Return (X, Y) of the center of cell containing provided text 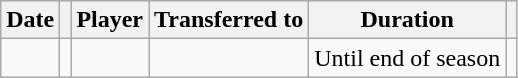
Until end of season (408, 58)
Date (30, 20)
Player (110, 20)
Duration (408, 20)
Transferred to (229, 20)
